From the cell containing the given text, extract its center point as (x, y) coordinate. 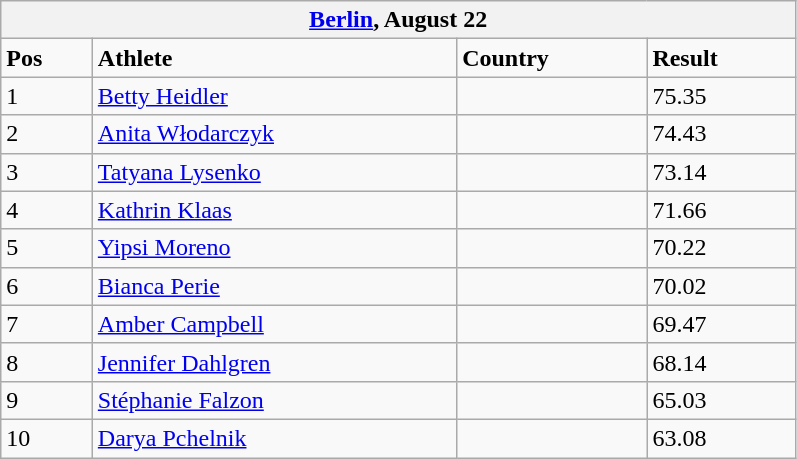
71.66 (722, 210)
5 (47, 248)
70.02 (722, 286)
74.43 (722, 134)
Result (722, 58)
Amber Campbell (274, 324)
70.22 (722, 248)
Kathrin Klaas (274, 210)
10 (47, 438)
4 (47, 210)
68.14 (722, 362)
Darya Pchelnik (274, 438)
2 (47, 134)
Country (552, 58)
Tatyana Lysenko (274, 172)
Anita Włodarczyk (274, 134)
9 (47, 400)
8 (47, 362)
Athlete (274, 58)
7 (47, 324)
Yipsi Moreno (274, 248)
3 (47, 172)
Betty Heidler (274, 96)
Pos (47, 58)
75.35 (722, 96)
Berlin, August 22 (398, 20)
Bianca Perie (274, 286)
69.47 (722, 324)
73.14 (722, 172)
Jennifer Dahlgren (274, 362)
65.03 (722, 400)
1 (47, 96)
6 (47, 286)
Stéphanie Falzon (274, 400)
63.08 (722, 438)
